Locate the cell with the specified text and output its [X, Y] center coordinate. 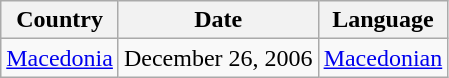
Country [60, 20]
Macedonian [383, 58]
Macedonia [60, 58]
Date [218, 20]
Language [383, 20]
December 26, 2006 [218, 58]
